Identify which cell holds the provided text, then report its (X, Y) central coordinate. 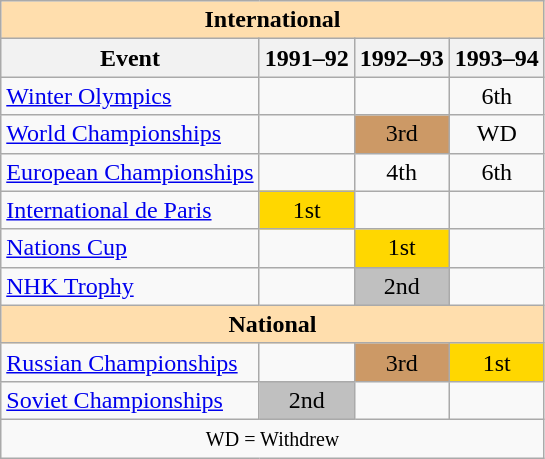
Russian Championships (130, 362)
Soviet Championships (130, 400)
1991–92 (306, 58)
Nations Cup (130, 248)
International de Paris (130, 210)
Winter Olympics (130, 96)
4th (402, 172)
Event (130, 58)
WD = Withdrew (273, 438)
International (273, 20)
European Championships (130, 172)
National (273, 324)
WD (496, 134)
World Championships (130, 134)
1993–94 (496, 58)
1992–93 (402, 58)
NHK Trophy (130, 286)
